Locate the cell with the specified text and output its (x, y) center coordinate. 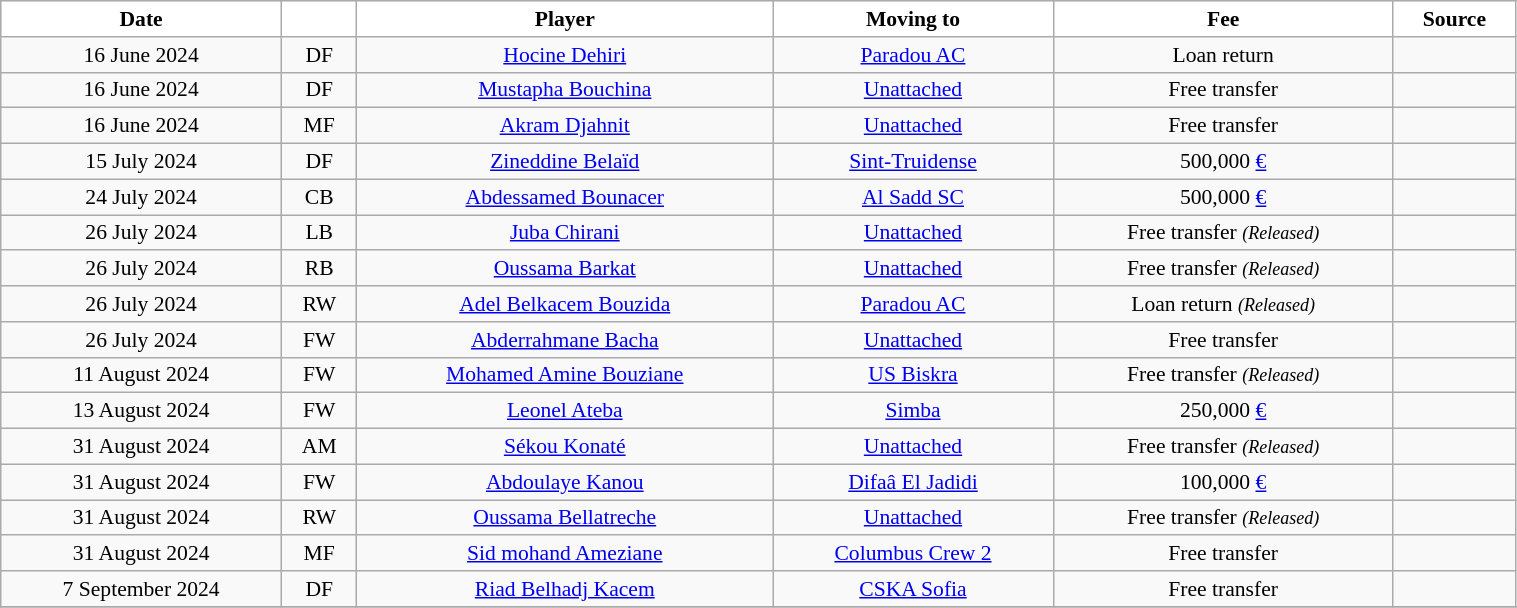
Sint-Truidense (914, 162)
Date (142, 19)
Simba (914, 411)
Leonel Ateba (565, 411)
US Biskra (914, 375)
Abderrahmane Bacha (565, 340)
LB (320, 233)
Fee (1222, 19)
CB (320, 197)
Al Sadd SC (914, 197)
Source (1454, 19)
Moving to (914, 19)
Player (565, 19)
Sid mohand Ameziane (565, 554)
CSKA Sofia (914, 589)
24 July 2024 (142, 197)
Hocine Dehiri (565, 55)
11 August 2024 (142, 375)
Loan return (1222, 55)
7 September 2024 (142, 589)
Abdessamed Bounacer (565, 197)
100,000 € (1222, 482)
Columbus Crew 2 (914, 554)
Juba Chirani (565, 233)
Mohamed Amine Bouziane (565, 375)
Mustapha Bouchina (565, 90)
Riad Belhadj Kacem (565, 589)
RB (320, 269)
Adel Belkacem Bouzida (565, 304)
Loan return (Released) (1222, 304)
15 July 2024 (142, 162)
AM (320, 447)
13 August 2024 (142, 411)
Abdoulaye Kanou (565, 482)
Zineddine Belaïd (565, 162)
Oussama Bellatreche (565, 518)
Sékou Konaté (565, 447)
250,000 € (1222, 411)
Difaâ El Jadidi (914, 482)
Akram Djahnit (565, 126)
Oussama Barkat (565, 269)
